Pinpoint the cell where the given text exists, returning its [X, Y] midpoint coordinate. 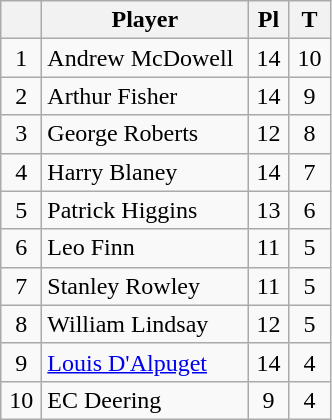
Harry Blaney [145, 172]
Andrew McDowell [145, 58]
Stanley Rowley [145, 286]
Pl [268, 20]
3 [22, 134]
Arthur Fisher [145, 96]
EC Deering [145, 400]
2 [22, 96]
Leo Finn [145, 248]
Louis D'Alpuget [145, 362]
T [310, 20]
Player [145, 20]
1 [22, 58]
13 [268, 210]
George Roberts [145, 134]
Patrick Higgins [145, 210]
William Lindsay [145, 324]
